Locate the cell with the specified text and output its (X, Y) center coordinate. 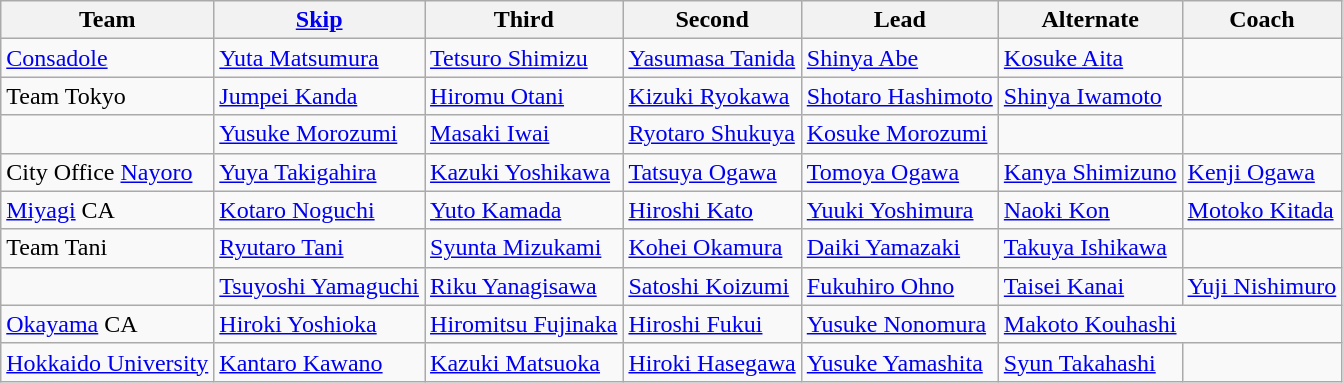
Tomoya Ogawa (900, 172)
Shinya Iwamoto (1090, 96)
Makoto Kouhashi (1170, 324)
Team (108, 20)
Shotaro Hashimoto (900, 96)
Second (712, 20)
Yuji Nishimuro (1262, 286)
Yuuki Yoshimura (900, 210)
Yusuke Yamashita (900, 362)
Tatsuya Ogawa (712, 172)
Hiroki Hasegawa (712, 362)
Syun Takahashi (1090, 362)
Riku Yanagisawa (524, 286)
Coach (1262, 20)
Jumpei Kanda (320, 96)
Consadole (108, 58)
Kizuki Ryokawa (712, 96)
Kosuke Aita (1090, 58)
Motoko Kitada (1262, 210)
Okayama CA (108, 324)
Kohei Okamura (712, 248)
Alternate (1090, 20)
Yusuke Nonomura (900, 324)
Hiromitsu Fujinaka (524, 324)
Taisei Kanai (1090, 286)
Hiroshi Kato (712, 210)
Tetsuro Shimizu (524, 58)
Team Tani (108, 248)
Syunta Mizukami (524, 248)
Hiroshi Fukui (712, 324)
Kotaro Noguchi (320, 210)
Hokkaido University (108, 362)
Hiroki Yoshioka (320, 324)
Satoshi Koizumi (712, 286)
Yuto Kamada (524, 210)
Third (524, 20)
Ryutaro Tani (320, 248)
Kosuke Morozumi (900, 134)
City Office Nayoro (108, 172)
Yuta Matsumura (320, 58)
Naoki Kon (1090, 210)
Skip (320, 20)
Ryotaro Shukuya (712, 134)
Lead (900, 20)
Kazuki Yoshikawa (524, 172)
Daiki Yamazaki (900, 248)
Masaki Iwai (524, 134)
Hiromu Otani (524, 96)
Tsuyoshi Yamaguchi (320, 286)
Shinya Abe (900, 58)
Team Tokyo (108, 96)
Yasumasa Tanida (712, 58)
Kanya Shimizuno (1090, 172)
Kantaro Kawano (320, 362)
Takuya Ishikawa (1090, 248)
Yusuke Morozumi (320, 134)
Miyagi CA (108, 210)
Yuya Takigahira (320, 172)
Kenji Ogawa (1262, 172)
Fukuhiro Ohno (900, 286)
Kazuki Matsuoka (524, 362)
